Return the [X, Y] coordinate for the center point of the cell that contains the specified text.  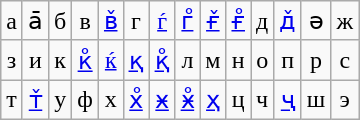
ш [316, 100]
л [188, 60]
ӿ̊ [188, 100]
з [12, 60]
э [345, 100]
о [262, 60]
к [60, 60]
д [262, 21]
б [60, 21]
в̌ [110, 21]
с [345, 60]
г̊ [188, 21]
ж [345, 21]
ғ̊ [238, 21]
ҷ [288, 100]
т̌ [35, 100]
у [60, 100]
ә [316, 21]
м [213, 60]
қ [136, 60]
ӿ [162, 100]
р [316, 60]
х [110, 100]
ҳ [213, 100]
и [35, 60]
ќ [110, 60]
ц [238, 100]
к̊ [86, 60]
ф [86, 100]
п [288, 60]
қ̊ [162, 60]
д̌ [288, 21]
ѓ [162, 21]
т [12, 100]
в [86, 21]
н [238, 60]
х̊ [136, 100]
г [136, 21]
а̄ [35, 21]
а [12, 21]
ғ̌ [213, 21]
ч [262, 100]
